From the cell containing the given text, extract its center point as [x, y] coordinate. 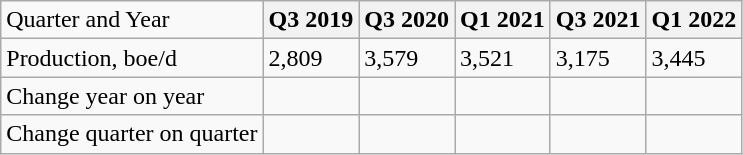
Production, boe/d [132, 58]
3,445 [694, 58]
Quarter and Year [132, 20]
Q1 2021 [503, 20]
Q3 2020 [407, 20]
3,175 [598, 58]
Q3 2019 [311, 20]
Q1 2022 [694, 20]
Change quarter on quarter [132, 134]
Change year on year [132, 96]
2,809 [311, 58]
3,579 [407, 58]
3,521 [503, 58]
Q3 2021 [598, 20]
